Extract the (x, y) coordinate from the center of the cell holding the provided text.  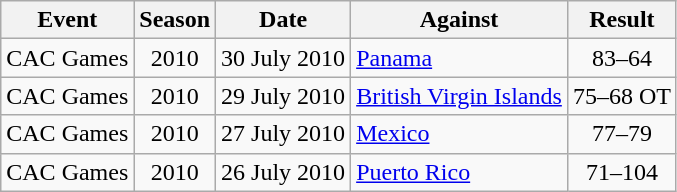
Event (68, 20)
British Virgin Islands (460, 96)
30 July 2010 (284, 58)
Puerto Rico (460, 172)
75–68 OT (622, 96)
77–79 (622, 134)
Season (175, 20)
Against (460, 20)
71–104 (622, 172)
Date (284, 20)
27 July 2010 (284, 134)
Mexico (460, 134)
26 July 2010 (284, 172)
Result (622, 20)
Panama (460, 58)
29 July 2010 (284, 96)
83–64 (622, 58)
